Pinpoint the cell where the given text exists, returning its [x, y] midpoint coordinate. 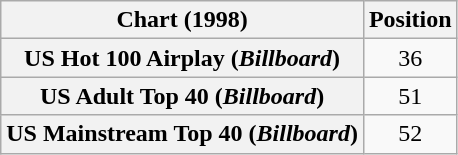
36 [410, 58]
US Hot 100 Airplay (Billboard) [182, 58]
52 [410, 134]
Chart (1998) [182, 20]
US Adult Top 40 (Billboard) [182, 96]
51 [410, 96]
Position [410, 20]
US Mainstream Top 40 (Billboard) [182, 134]
